Determine the (X, Y) coordinate at the center of the cell enclosing the given text.  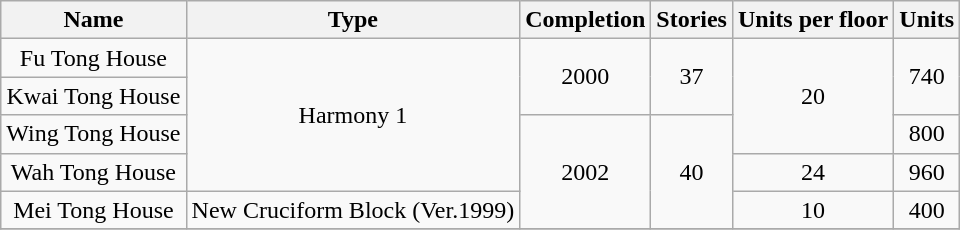
Name (94, 20)
Wah Tong House (94, 172)
2002 (586, 172)
Stories (692, 20)
2000 (586, 77)
Wing Tong House (94, 134)
40 (692, 172)
Fu Tong House (94, 58)
Type (353, 20)
37 (692, 77)
960 (927, 172)
New Cruciform Block (Ver.1999) (353, 210)
400 (927, 210)
Units per floor (812, 20)
24 (812, 172)
Completion (586, 20)
Harmony 1 (353, 115)
Mei Tong House (94, 210)
Units (927, 20)
800 (927, 134)
740 (927, 77)
Kwai Tong House (94, 96)
10 (812, 210)
20 (812, 96)
